Extract the [x, y] coordinate from the center of the cell holding the provided text.  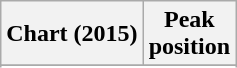
Peakposition [189, 34]
Chart (2015) [72, 34]
